Detect which cell encompasses the target text, then output its [x, y] center coordinate. 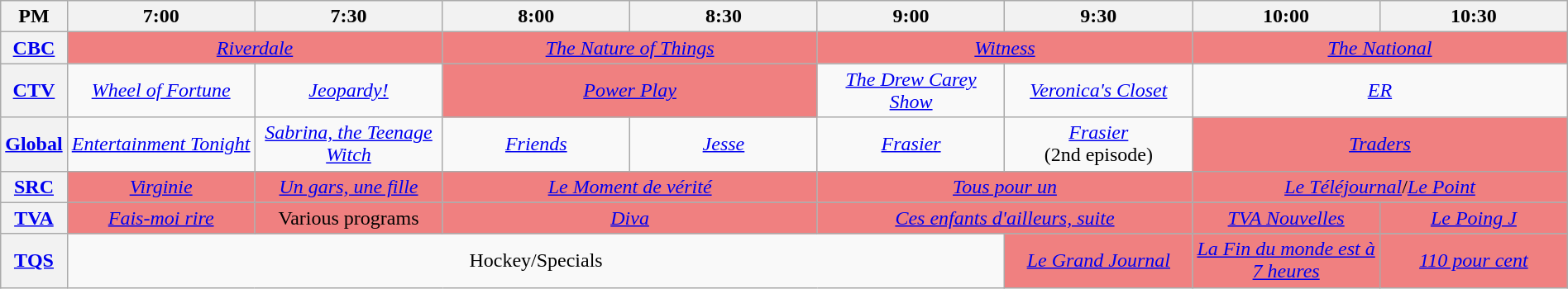
110 pour cent [1474, 261]
Witness [1004, 48]
Frasier(2nd episode) [1098, 144]
Jeopardy! [349, 91]
SRC [34, 187]
Virginie [160, 187]
Global [34, 144]
Fais-moi rire [160, 218]
La Fin du monde est à 7 heures [1287, 261]
10:00 [1287, 17]
Veronica's Closet [1098, 91]
Diva [630, 218]
7:30 [349, 17]
Power Play [630, 91]
TQS [34, 261]
Un gars, une fille [349, 187]
Le Moment de vérité [630, 187]
Le Grand Journal [1098, 261]
8:30 [724, 17]
Friends [536, 144]
Le Poing J [1474, 218]
9:30 [1098, 17]
Traders [1380, 144]
7:00 [160, 17]
The Nature of Things [630, 48]
Le Téléjournal/Le Point [1380, 187]
PM [34, 17]
10:30 [1474, 17]
Sabrina, the Teenage Witch [349, 144]
CTV [34, 91]
Tous pour un [1004, 187]
ER [1380, 91]
9:00 [911, 17]
CBC [34, 48]
The Drew Carey Show [911, 91]
Riverdale [255, 48]
Frasier [911, 144]
Hockey/Specials [536, 261]
Various programs [349, 218]
TVA Nouvelles [1287, 218]
Ces enfants d'ailleurs, suite [1004, 218]
Jesse [724, 144]
TVA [34, 218]
Entertainment Tonight [160, 144]
The National [1380, 48]
Wheel of Fortune [160, 91]
8:00 [536, 17]
